Return (x, y) of the center of cell containing provided text 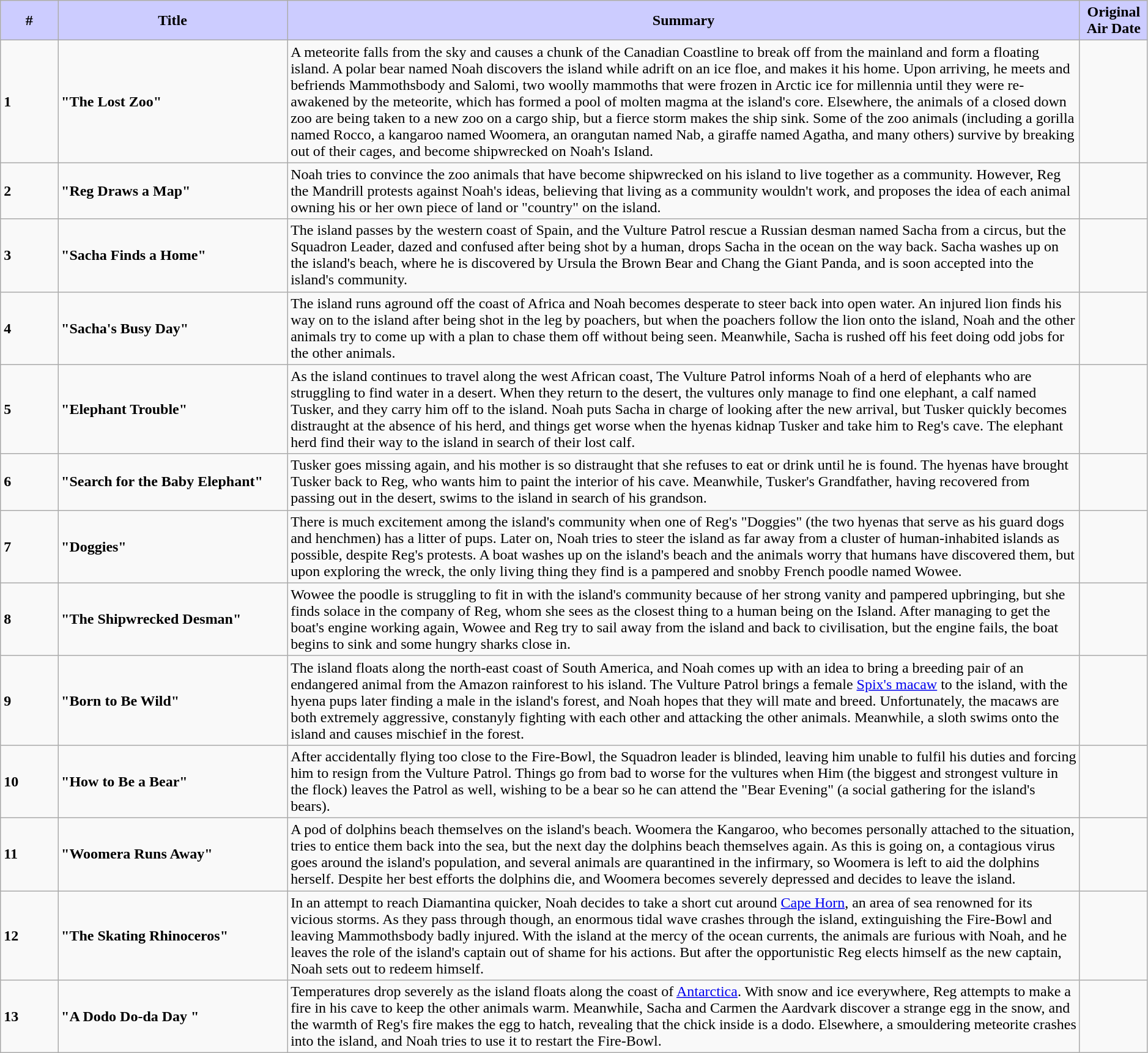
"The Skating Rhinoceros" (172, 935)
11 (29, 854)
Original Air Date (1113, 21)
"Elephant Trouble" (172, 409)
9 (29, 700)
2 (29, 191)
"Search for the Baby Elephant" (172, 482)
"A Dodo Do-da Day " (172, 1016)
"The Lost Zoo" (172, 102)
1 (29, 102)
6 (29, 482)
# (29, 21)
"Sacha Finds a Home" (172, 256)
"Woomera Runs Away" (172, 854)
3 (29, 256)
5 (29, 409)
Summary (684, 21)
"How to Be a Bear" (172, 781)
"The Shipwrecked Desman" (172, 619)
13 (29, 1016)
8 (29, 619)
10 (29, 781)
"Doggies" (172, 547)
7 (29, 547)
Title (172, 21)
"Sacha's Busy Day" (172, 328)
12 (29, 935)
"Born to Be Wild" (172, 700)
"Reg Draws a Map" (172, 191)
4 (29, 328)
